For the text-containing cell, return its midpoint in [X, Y] coordinate format. 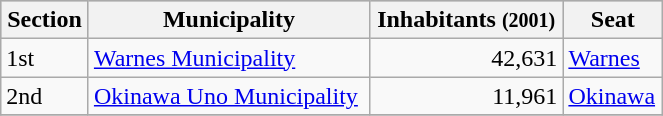
Okinawa [613, 96]
Municipality [228, 20]
Section [45, 20]
1st [45, 58]
Seat [613, 20]
42,631 [466, 58]
Okinawa Uno Municipality [228, 96]
Warnes Municipality [228, 58]
Inhabitants (2001) [466, 20]
11,961 [466, 96]
2nd [45, 96]
Warnes [613, 58]
